Detect which cell encompasses the target text, then output its [x, y] center coordinate. 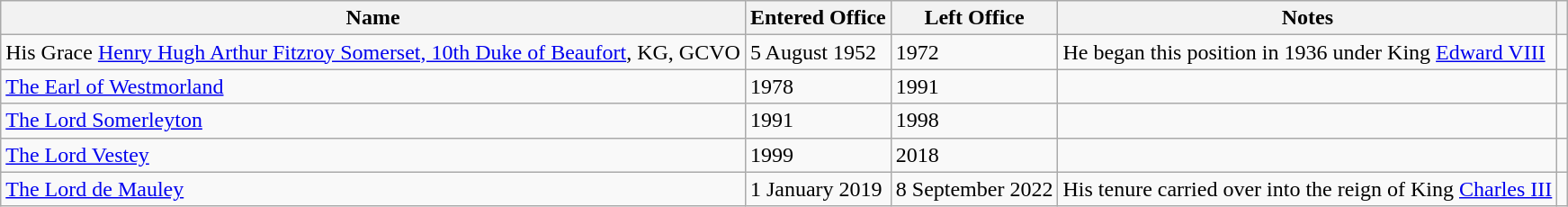
1 January 2019 [818, 189]
His Grace Henry Hugh Arthur Fitzroy Somerset, 10th Duke of Beaufort, KG, GCVO [373, 52]
The Earl of Westmorland [373, 86]
The Lord Vestey [373, 155]
Left Office [974, 18]
He began this position in 1936 under King Edward VIII [1308, 52]
5 August 1952 [818, 52]
The Lord Somerleyton [373, 121]
The Lord de Mauley [373, 189]
1999 [818, 155]
Notes [1308, 18]
1998 [974, 121]
1972 [974, 52]
Entered Office [818, 18]
1978 [818, 86]
His tenure carried over into the reign of King Charles III [1308, 189]
2018 [974, 155]
Name [373, 18]
8 September 2022 [974, 189]
